For the text-containing cell, return its midpoint in (X, Y) coordinate format. 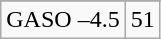
51 (142, 20)
GASO –4.5 (63, 20)
